Detect which cell encompasses the target text, then output its (x, y) center coordinate. 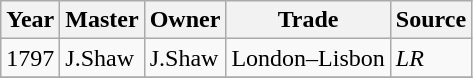
1797 (30, 58)
Year (30, 20)
Owner (185, 20)
Source (430, 20)
Master (102, 20)
Trade (308, 20)
LR (430, 58)
London–Lisbon (308, 58)
